Capture the cell that displays the provided text and extract its (X, Y) central coordinate. 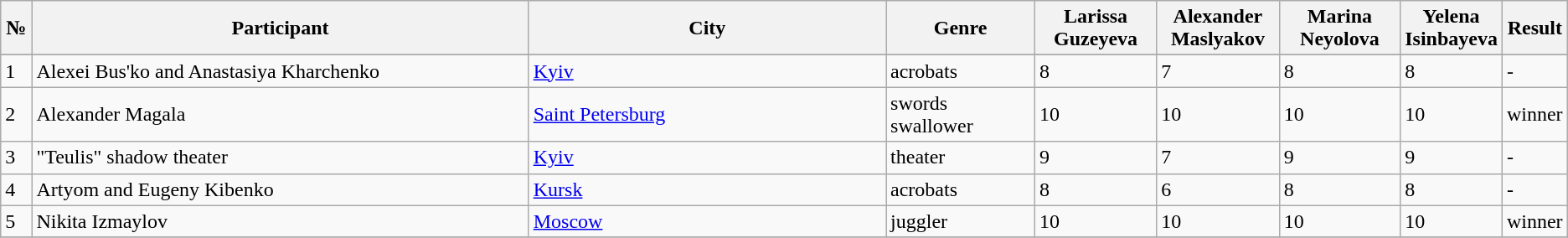
1 (17, 71)
Kursk (707, 189)
Marina Neyolova (1339, 28)
Moscow (707, 221)
Alexander Maslyakov (1218, 28)
juggler (961, 221)
Participant (280, 28)
Saint Petersburg (707, 114)
Result (1534, 28)
4 (17, 189)
3 (17, 158)
theater (961, 158)
Yelena Isinbayeva (1452, 28)
5 (17, 221)
№ (17, 28)
Larissa Guzeyeva (1096, 28)
Genre (961, 28)
Alexei Bus'ko and Anastasiya Kharchenko (280, 71)
Nikita Izmaylov (280, 221)
Artyom and Eugeny Kibenko (280, 189)
City (707, 28)
6 (1218, 189)
swords swallower (961, 114)
2 (17, 114)
Alexander Magala (280, 114)
"Teulis" shadow theater (280, 158)
